Capture the cell that displays the provided text and extract its (x, y) central coordinate. 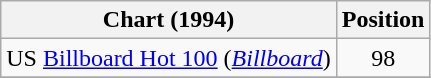
Position (383, 20)
Chart (1994) (169, 20)
US Billboard Hot 100 (Billboard) (169, 58)
98 (383, 58)
